For the text-containing cell, return its midpoint in (X, Y) coordinate format. 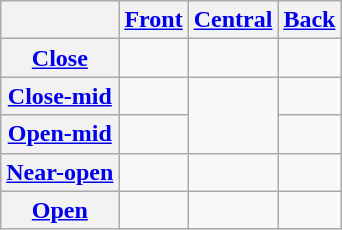
Open-mid (60, 134)
Close-mid (60, 96)
Close (60, 58)
Front (154, 20)
Open (60, 210)
Central (233, 20)
Near-open (60, 172)
Back (310, 20)
